Locate the cell with the specified text and output its (X, Y) center coordinate. 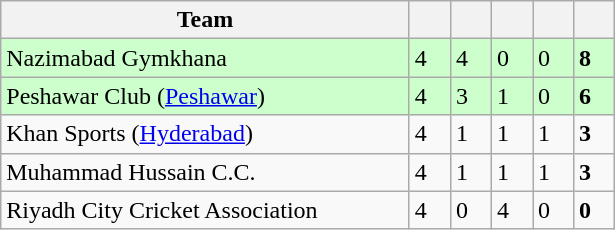
Muhammad Hussain C.C. (206, 172)
6 (594, 96)
Riyadh City Cricket Association (206, 210)
Khan Sports (Hyderabad) (206, 134)
Nazimabad Gymkhana (206, 58)
8 (594, 58)
Peshawar Club (Peshawar) (206, 96)
Team (206, 20)
